Capture the cell that displays the provided text and extract its [x, y] central coordinate. 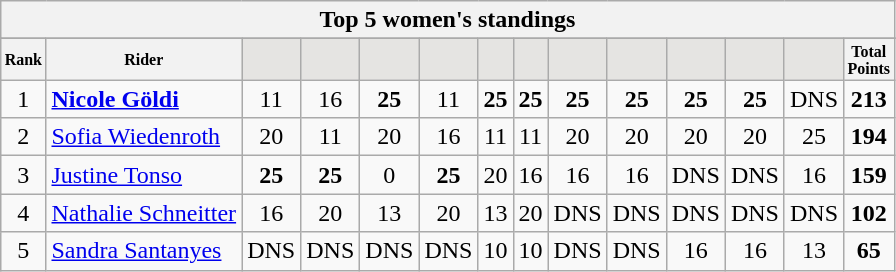
TotalPoints [870, 60]
65 [870, 251]
4 [24, 213]
Justine Tonso [144, 175]
Sofia Wiedenroth [144, 137]
102 [870, 213]
194 [870, 137]
Rider [144, 60]
5 [24, 251]
Rank [24, 60]
2 [24, 137]
Top 5 women's standings [448, 20]
Nicole Göldi [144, 99]
3 [24, 175]
Sandra Santanyes [144, 251]
213 [870, 99]
0 [390, 175]
1 [24, 99]
159 [870, 175]
Nathalie Schneitter [144, 213]
